Identify which cell holds the provided text, then report its (X, Y) central coordinate. 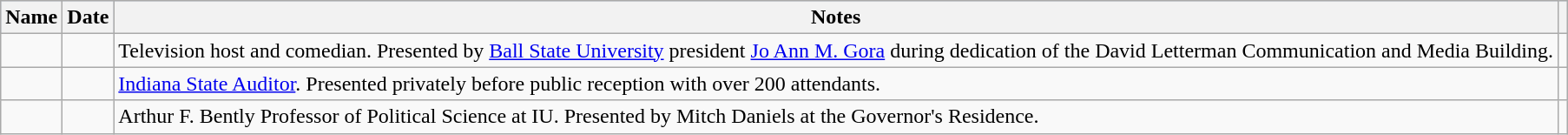
Date (89, 17)
Notes (836, 17)
Arthur F. Bently Professor of Political Science at IU. Presented by Mitch Daniels at the Governor's Residence. (836, 117)
Name (31, 17)
Indiana State Auditor. Presented privately before public reception with over 200 attendants. (836, 84)
